From the cell containing the given text, extract its center point as (X, Y) coordinate. 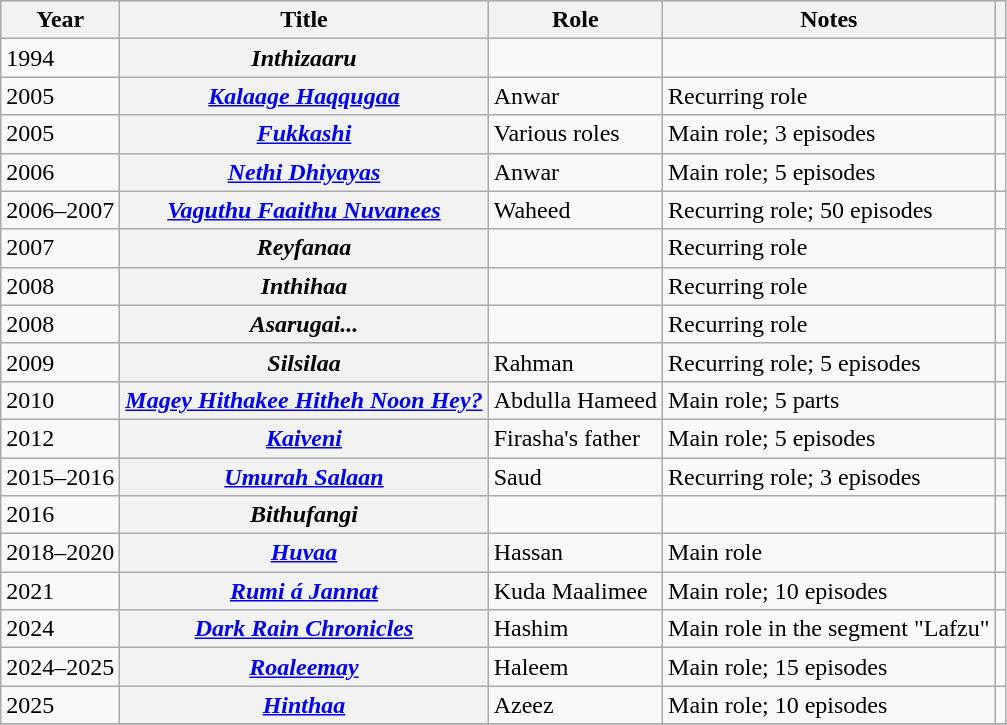
Saud (575, 477)
Vaguthu Faaithu Nuvanees (304, 210)
2016 (60, 515)
Main role; 5 parts (830, 400)
Main role (830, 553)
Umurah Salaan (304, 477)
Haleem (575, 667)
Waheed (575, 210)
Recurring role; 3 episodes (830, 477)
Main role in the segment "Lafzu" (830, 629)
2006 (60, 172)
2015–2016 (60, 477)
2007 (60, 248)
2024 (60, 629)
Main role; 15 episodes (830, 667)
Inthizaaru (304, 58)
Nethi Dhiyayas (304, 172)
Inthihaa (304, 286)
2010 (60, 400)
2025 (60, 705)
2006–2007 (60, 210)
Hassan (575, 553)
Firasha's father (575, 438)
Fukkashi (304, 134)
Bithufangi (304, 515)
Dark Rain Chronicles (304, 629)
Silsilaa (304, 362)
Rumi á Jannat (304, 591)
Hashim (575, 629)
Kuda Maalimee (575, 591)
Recurring role; 50 episodes (830, 210)
Hinthaa (304, 705)
Various roles (575, 134)
Title (304, 20)
1994 (60, 58)
Notes (830, 20)
Abdulla Hameed (575, 400)
Main role; 3 episodes (830, 134)
Kalaage Haqqugaa (304, 96)
Kaiveni (304, 438)
Recurring role; 5 episodes (830, 362)
Reyfanaa (304, 248)
Roaleemay (304, 667)
Asarugai... (304, 324)
2012 (60, 438)
2024–2025 (60, 667)
Year (60, 20)
2021 (60, 591)
Azeez (575, 705)
2009 (60, 362)
Role (575, 20)
Huvaa (304, 553)
Magey Hithakee Hitheh Noon Hey? (304, 400)
Rahman (575, 362)
2018–2020 (60, 553)
